Locate the cell with the specified text and output its [x, y] center coordinate. 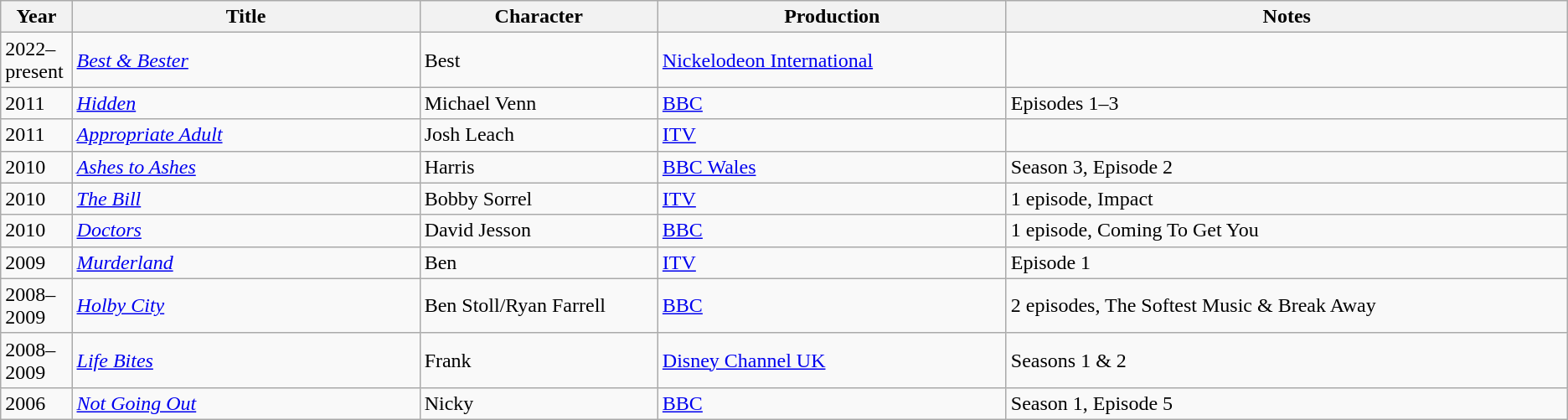
Appropriate Adult [246, 135]
Josh Leach [539, 135]
Best [539, 60]
The Bill [246, 199]
2 episodes, The Softest Music & Break Away [1287, 305]
Holby City [246, 305]
Episode 1 [1287, 262]
Episodes 1–3 [1287, 103]
BBC Wales [832, 167]
Season 1, Episode 5 [1287, 403]
Doctors [246, 231]
Seasons 1 & 2 [1287, 360]
Title [246, 17]
Harris [539, 167]
Michael Venn [539, 103]
2022–present [37, 60]
Murderland [246, 262]
David Jesson [539, 231]
Notes [1287, 17]
Life Bites [246, 360]
2009 [37, 262]
Character [539, 17]
Ben Stoll/Ryan Farrell [539, 305]
2006 [37, 403]
Nicky [539, 403]
Ben [539, 262]
Hidden [246, 103]
1 episode, Coming To Get You [1287, 231]
Season 3, Episode 2 [1287, 167]
Year [37, 17]
Production [832, 17]
Not Going Out [246, 403]
Nickelodeon International [832, 60]
Bobby Sorrel [539, 199]
Disney Channel UK [832, 360]
Ashes to Ashes [246, 167]
Best & Bester [246, 60]
1 episode, Impact [1287, 199]
Frank [539, 360]
